Detect which cell encompasses the target text, then output its (x, y) center coordinate. 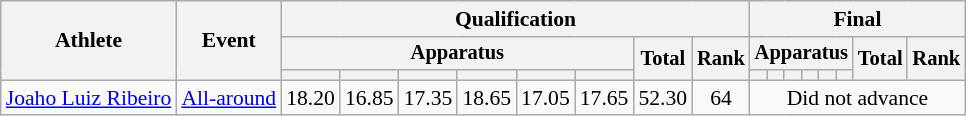
17.05 (546, 98)
17.65 (604, 98)
Final (858, 19)
Did not advance (858, 98)
64 (721, 98)
Qualification (516, 19)
16.85 (370, 98)
17.35 (428, 98)
52.30 (662, 98)
Athlete (89, 40)
Joaho Luiz Ribeiro (89, 98)
Event (228, 40)
18.65 (486, 98)
18.20 (310, 98)
All-around (228, 98)
